Find where the given text appears and provide that cell's center as (X, Y) coordinate. 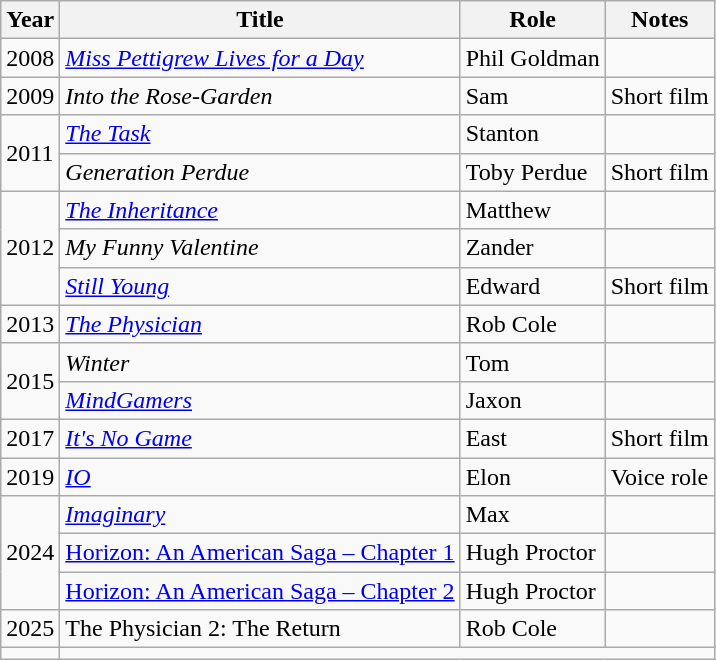
2019 (30, 477)
Role (532, 20)
Jaxon (532, 400)
It's No Game (260, 438)
Matthew (532, 210)
Tom (532, 362)
Sam (532, 96)
East (532, 438)
Max (532, 515)
2025 (30, 629)
Edward (532, 286)
2017 (30, 438)
2009 (30, 96)
2011 (30, 153)
2013 (30, 324)
Elon (532, 477)
Voice role (660, 477)
Year (30, 20)
MindGamers (260, 400)
Still Young (260, 286)
The Task (260, 134)
2024 (30, 553)
Into the Rose-Garden (260, 96)
2008 (30, 58)
My Funny Valentine (260, 248)
Miss Pettigrew Lives for a Day (260, 58)
The Physician 2: The Return (260, 629)
Horizon: An American Saga – Chapter 2 (260, 591)
Phil Goldman (532, 58)
IO (260, 477)
The Inheritance (260, 210)
2012 (30, 248)
Generation Perdue (260, 172)
Winter (260, 362)
Imaginary (260, 515)
Stanton (532, 134)
Toby Perdue (532, 172)
Title (260, 20)
Notes (660, 20)
Zander (532, 248)
Horizon: An American Saga – Chapter 1 (260, 553)
2015 (30, 381)
The Physician (260, 324)
